Return [x, y] of the center of cell containing provided text 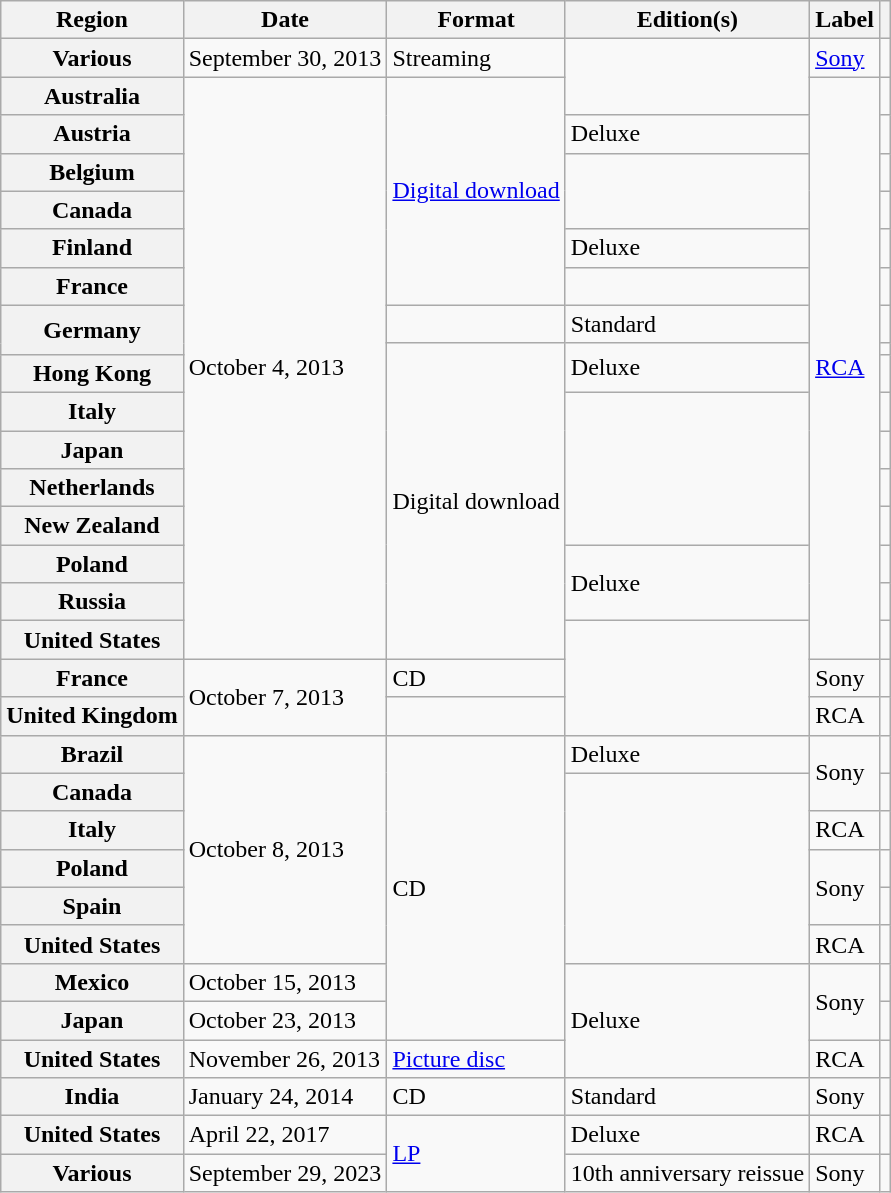
Streaming [476, 58]
April 22, 2017 [285, 1135]
Russia [92, 602]
Germany [92, 330]
Edition(s) [687, 20]
Format [476, 20]
September 30, 2013 [285, 58]
Belgium [92, 172]
10th anniversary reissue [687, 1173]
October 23, 2013 [285, 1020]
January 24, 2014 [285, 1097]
October 15, 2013 [285, 982]
Hong Kong [92, 373]
Region [92, 20]
New Zealand [92, 526]
LP [476, 1154]
Australia [92, 96]
October 4, 2013 [285, 368]
October 8, 2013 [285, 849]
Mexico [92, 982]
United Kingdom [92, 716]
Netherlands [92, 488]
Label [845, 20]
Picture disc [476, 1059]
Date [285, 20]
September 29, 2023 [285, 1173]
October 7, 2013 [285, 697]
Spain [92, 906]
India [92, 1097]
Finland [92, 248]
Brazil [92, 754]
November 26, 2013 [285, 1059]
Austria [92, 134]
